Determine the [x, y] coordinate at the center of the cell enclosing the given text.  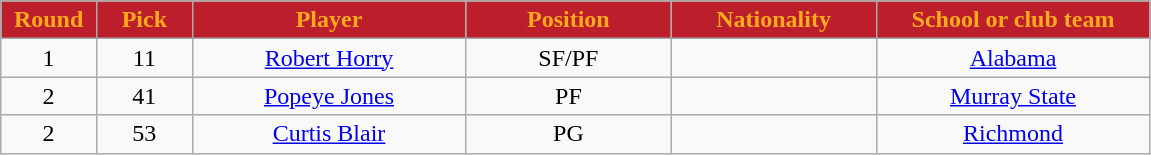
53 [144, 134]
Richmond [1013, 134]
PF [568, 96]
Pick [144, 20]
Round [49, 20]
Nationality [774, 20]
Player [329, 20]
11 [144, 58]
Robert Horry [329, 58]
1 [49, 58]
Curtis Blair [329, 134]
School or club team [1013, 20]
SF/PF [568, 58]
Murray State [1013, 96]
Alabama [1013, 58]
41 [144, 96]
Position [568, 20]
Popeye Jones [329, 96]
PG [568, 134]
